For the text-containing cell, return its midpoint in [x, y] coordinate format. 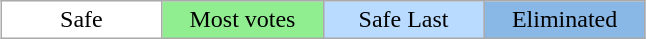
Safe Last [404, 20]
Safe [82, 20]
Eliminated [564, 20]
Most votes [242, 20]
